Pinpoint the cell where the given text exists, returning its [x, y] midpoint coordinate. 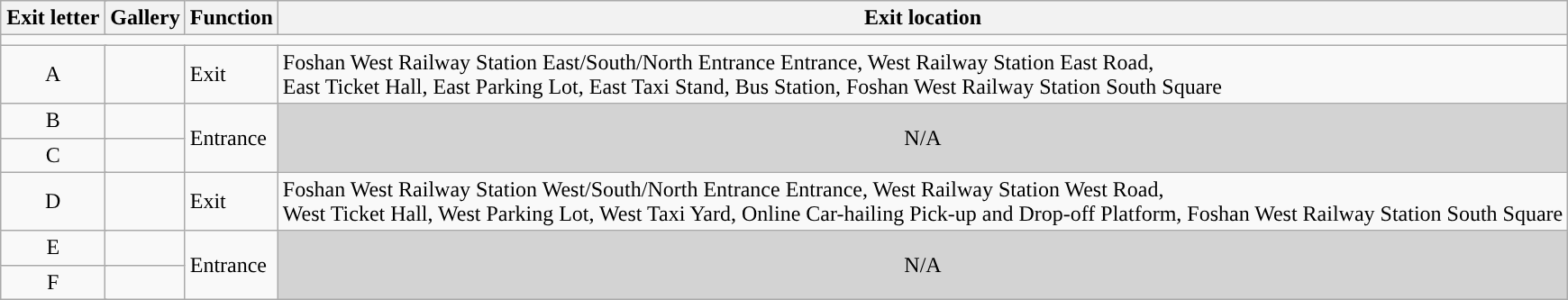
Gallery [145, 18]
D [53, 202]
E [53, 248]
C [53, 155]
Exit location [923, 18]
Function [231, 18]
B [53, 121]
F [53, 282]
Exit letter [53, 18]
A [53, 74]
